Identify which cell holds the provided text, then report its (X, Y) central coordinate. 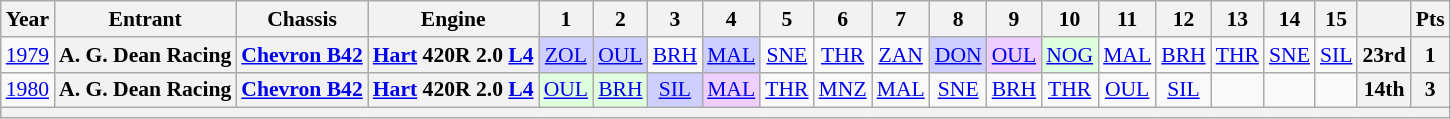
8 (958, 19)
2 (620, 19)
11 (1127, 19)
14 (1290, 19)
15 (1336, 19)
6 (843, 19)
Entrant (145, 19)
ZOL (566, 55)
Pts (1430, 19)
MNZ (843, 90)
NOG (1070, 55)
Engine (454, 19)
1980 (28, 90)
7 (901, 19)
4 (731, 19)
Year (28, 19)
5 (786, 19)
23rd (1384, 55)
Chassis (302, 19)
10 (1070, 19)
13 (1238, 19)
9 (1014, 19)
14th (1384, 90)
DON (958, 55)
ZAN (901, 55)
12 (1184, 19)
1979 (28, 55)
